Find where the given text appears and provide that cell's center as [x, y] coordinate. 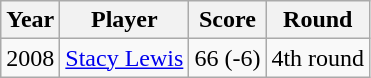
Player [124, 20]
Round [318, 20]
4th round [318, 58]
Stacy Lewis [124, 58]
66 (-6) [228, 58]
Score [228, 20]
2008 [30, 58]
Year [30, 20]
